Return [x, y] of the center of cell containing provided text 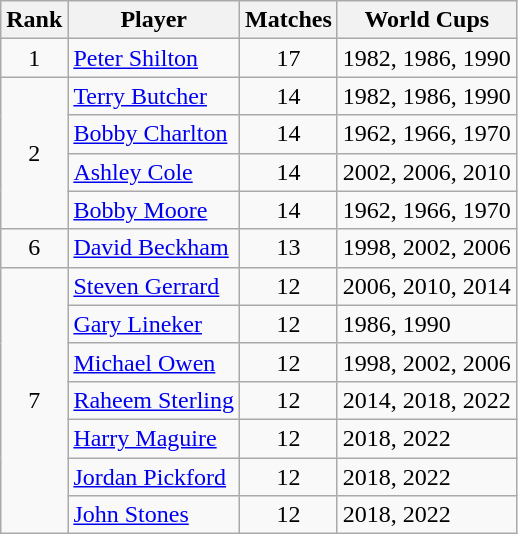
17 [289, 58]
Bobby Moore [154, 210]
Bobby Charlton [154, 134]
1986, 1990 [426, 324]
Jordan Pickford [154, 477]
2002, 2006, 2010 [426, 172]
Rank [34, 20]
Ashley Cole [154, 172]
Steven Gerrard [154, 286]
6 [34, 248]
Matches [289, 20]
David Beckham [154, 248]
2 [34, 153]
Gary Lineker [154, 324]
Terry Butcher [154, 96]
7 [34, 400]
2014, 2018, 2022 [426, 400]
Harry Maguire [154, 438]
John Stones [154, 515]
Player [154, 20]
Raheem Sterling [154, 400]
Peter Shilton [154, 58]
2006, 2010, 2014 [426, 286]
Michael Owen [154, 362]
World Cups [426, 20]
1 [34, 58]
13 [289, 248]
